Scan for the cell matching the given text and deliver its [X, Y] coordinate at center. 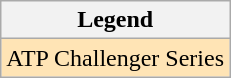
ATP Challenger Series [116, 58]
Legend [116, 20]
